Provide the (X, Y) coordinate of the cell's center where the given text is located.  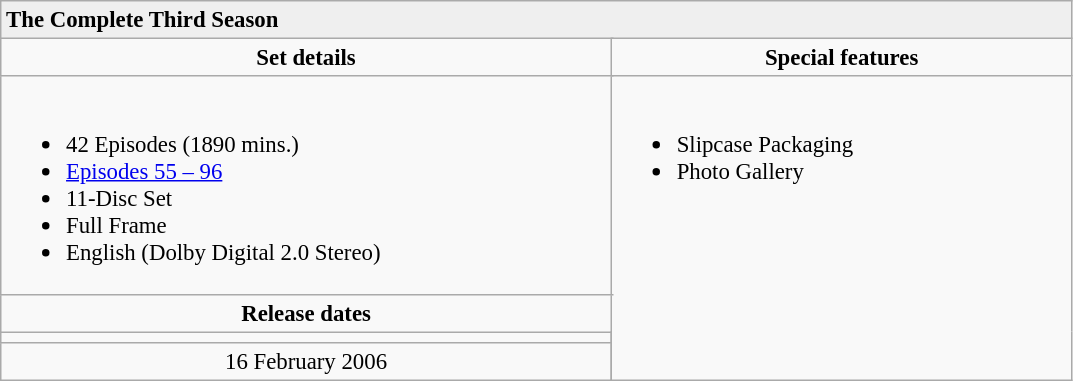
Set details (306, 58)
42 Episodes (1890 mins.)Episodes 55 – 9611-Disc SetFull FrameEnglish (Dolby Digital 2.0 Stereo) (306, 185)
Special features (842, 58)
The Complete Third Season (536, 20)
Release dates (306, 313)
Slipcase PackagingPhoto Gallery (842, 228)
16 February 2006 (306, 361)
